Find where the given text appears and provide that cell's center as (x, y) coordinate. 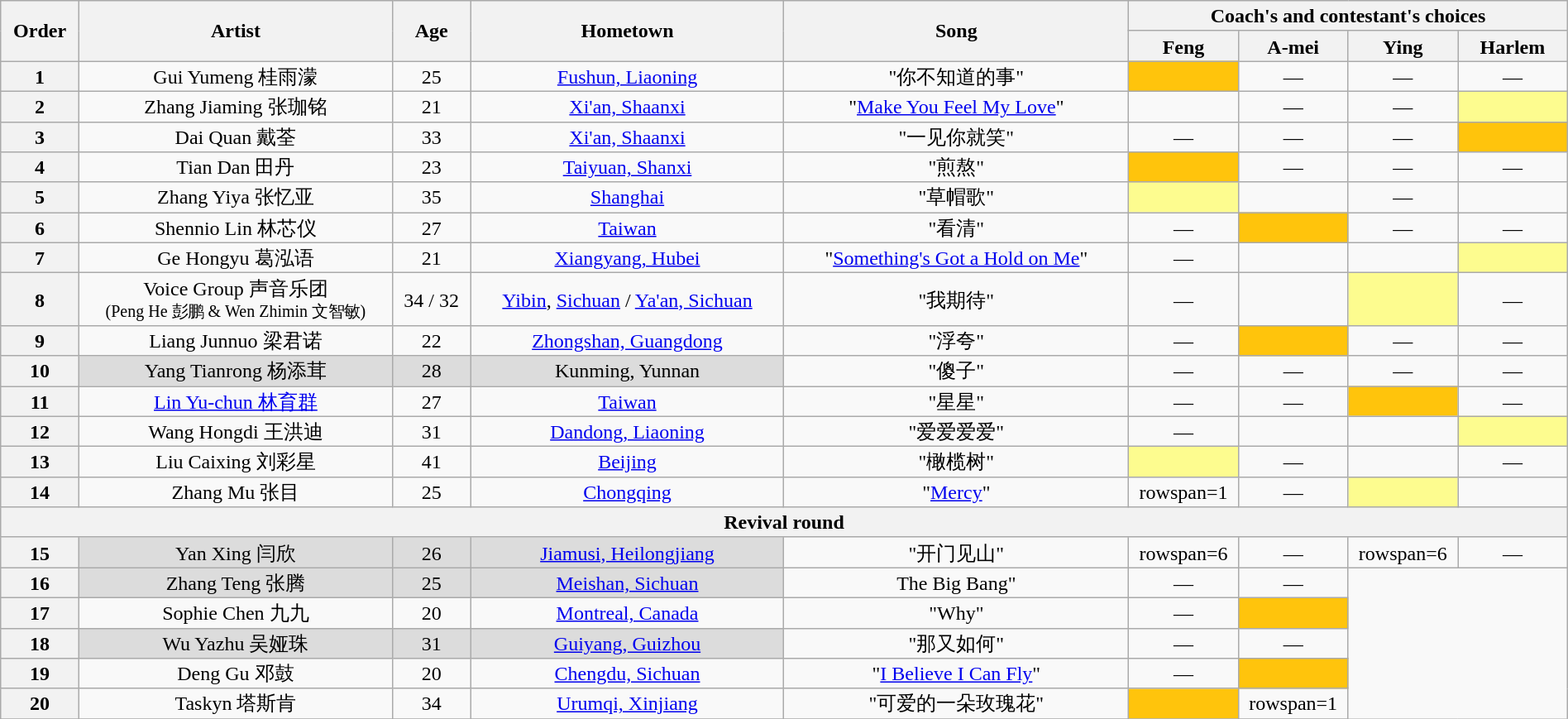
Hometown (627, 31)
5 (40, 197)
41 (432, 462)
"浮夸" (956, 341)
"傻子" (956, 371)
Xiangyang, Hubei (627, 258)
33 (432, 137)
28 (432, 371)
3 (40, 137)
12 (40, 432)
"星星" (956, 400)
"看清" (956, 228)
6 (40, 228)
Chengdu, Sichuan (627, 673)
2 (40, 106)
1 (40, 76)
Ge Hongyu 葛泓语 (235, 258)
Fushun, Liaoning (627, 76)
Montreal, Canada (627, 612)
Chongqing (627, 491)
19 (40, 673)
Yan Xing 闫欣 (235, 553)
"Mercy" (956, 491)
"Something's Got a Hold on Me" (956, 258)
Wu Yazhu 吴娅珠 (235, 644)
Jiamusi, Heilongjiang (627, 553)
18 (40, 644)
10 (40, 371)
22 (432, 341)
Guiyang, Guizhou (627, 644)
14 (40, 491)
"Make You Feel My Love" (956, 106)
Gui Yumeng 桂雨濛 (235, 76)
Yibin, Sichuan / Ya'an, Sichuan (627, 300)
"草帽歌" (956, 197)
Song (956, 31)
Order (40, 31)
Urumqi, Xinjiang (627, 703)
15 (40, 553)
34 (432, 703)
Zhang Teng 张腾 (235, 582)
35 (432, 197)
Feng (1184, 46)
Zhongshan, Guangdong (627, 341)
Beijing (627, 462)
"我期待" (956, 300)
Dandong, Liaoning (627, 432)
"那又如何" (956, 644)
Taiyuan, Shanxi (627, 167)
Zhang Jiaming 张珈铭 (235, 106)
"Why" (956, 612)
9 (40, 341)
Lin Yu-chun 林育群 (235, 400)
"可爱的一朵玫瑰花" (956, 703)
Sophie Chen 九九 (235, 612)
"开门见山" (956, 553)
"橄榄树" (956, 462)
Wang Hongdi 王洪迪 (235, 432)
"煎熬" (956, 167)
16 (40, 582)
Kunming, Yunnan (627, 371)
11 (40, 400)
Zhang Yiya 张忆亚 (235, 197)
"一见你就笑" (956, 137)
A-mei (1293, 46)
34 / 32 (432, 300)
8 (40, 300)
Liu Caixing 刘彩星 (235, 462)
Artist (235, 31)
Deng Gu 邓鼓 (235, 673)
Voice Group 声音乐团(Peng He 彭鹏 & Wen Zhimin 文智敏) (235, 300)
"你不知道的事" (956, 76)
13 (40, 462)
Revival round (784, 523)
23 (432, 167)
Meishan, Sichuan (627, 582)
26 (432, 553)
Yang Tianrong 杨添茸 (235, 371)
Taskyn 塔斯肯 (235, 703)
Harlem (1513, 46)
Zhang Mu 张目 (235, 491)
Shennio Lin 林芯仪 (235, 228)
"I Believe I Can Fly" (956, 673)
17 (40, 612)
4 (40, 167)
Coach's and contestant's choices (1348, 17)
The Big Bang" (956, 582)
Dai Quan 戴荃 (235, 137)
"爱爱爱爱" (956, 432)
Liang Junnuo 梁君诺 (235, 341)
Age (432, 31)
7 (40, 258)
Tian Dan 田丹 (235, 167)
Ying (1403, 46)
Shanghai (627, 197)
